Output the [X, Y] coordinate of the center of the cell containing the given text.  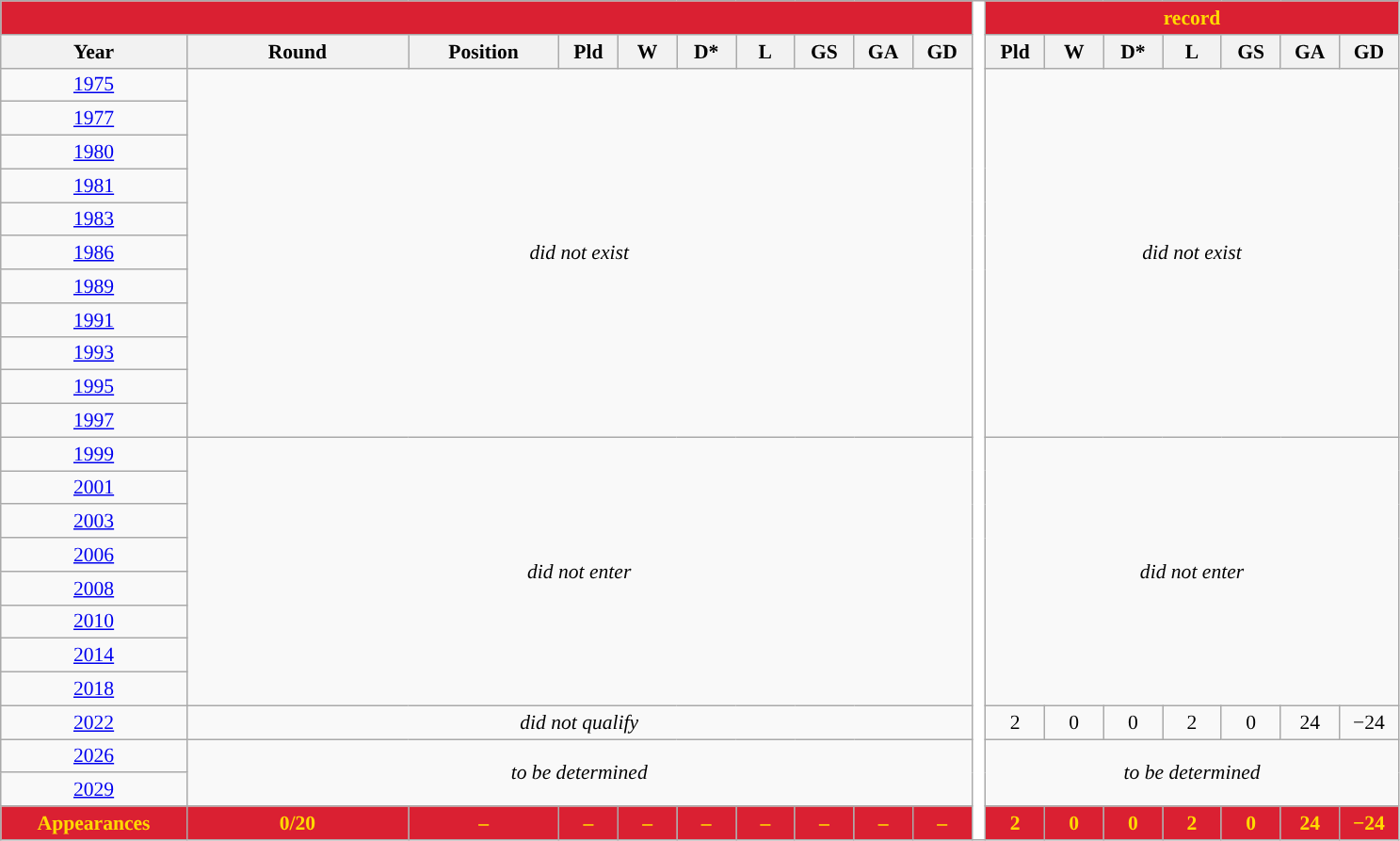
Round [298, 52]
1981 [94, 186]
1999 [94, 454]
1986 [94, 253]
1995 [94, 387]
1989 [94, 286]
1991 [94, 320]
Year [94, 52]
2006 [94, 555]
2022 [94, 722]
record [1192, 18]
Appearances [94, 823]
1975 [94, 85]
2010 [94, 622]
2003 [94, 522]
2008 [94, 589]
2026 [94, 756]
1983 [94, 219]
0/20 [298, 823]
1980 [94, 153]
1977 [94, 119]
2001 [94, 488]
1997 [94, 421]
Position [484, 52]
1993 [94, 353]
2029 [94, 790]
2018 [94, 689]
2014 [94, 655]
did not qualify [579, 722]
